Detect which cell encompasses the target text, then output its [X, Y] center coordinate. 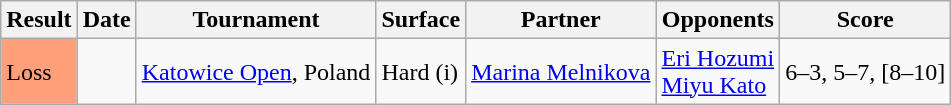
Partner [561, 20]
Score [866, 20]
6–3, 5–7, [8–10] [866, 72]
Hard (i) [421, 72]
Tournament [256, 20]
Date [106, 20]
Opponents [718, 20]
Result [39, 20]
Surface [421, 20]
Marina Melnikova [561, 72]
Katowice Open, Poland [256, 72]
Loss [39, 72]
Eri Hozumi Miyu Kato [718, 72]
